From the cell containing the given text, extract its center point as (X, Y) coordinate. 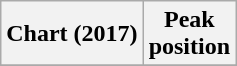
Chart (2017) (72, 34)
Peakposition (189, 34)
